Identify which cell holds the provided text, then report its [x, y] central coordinate. 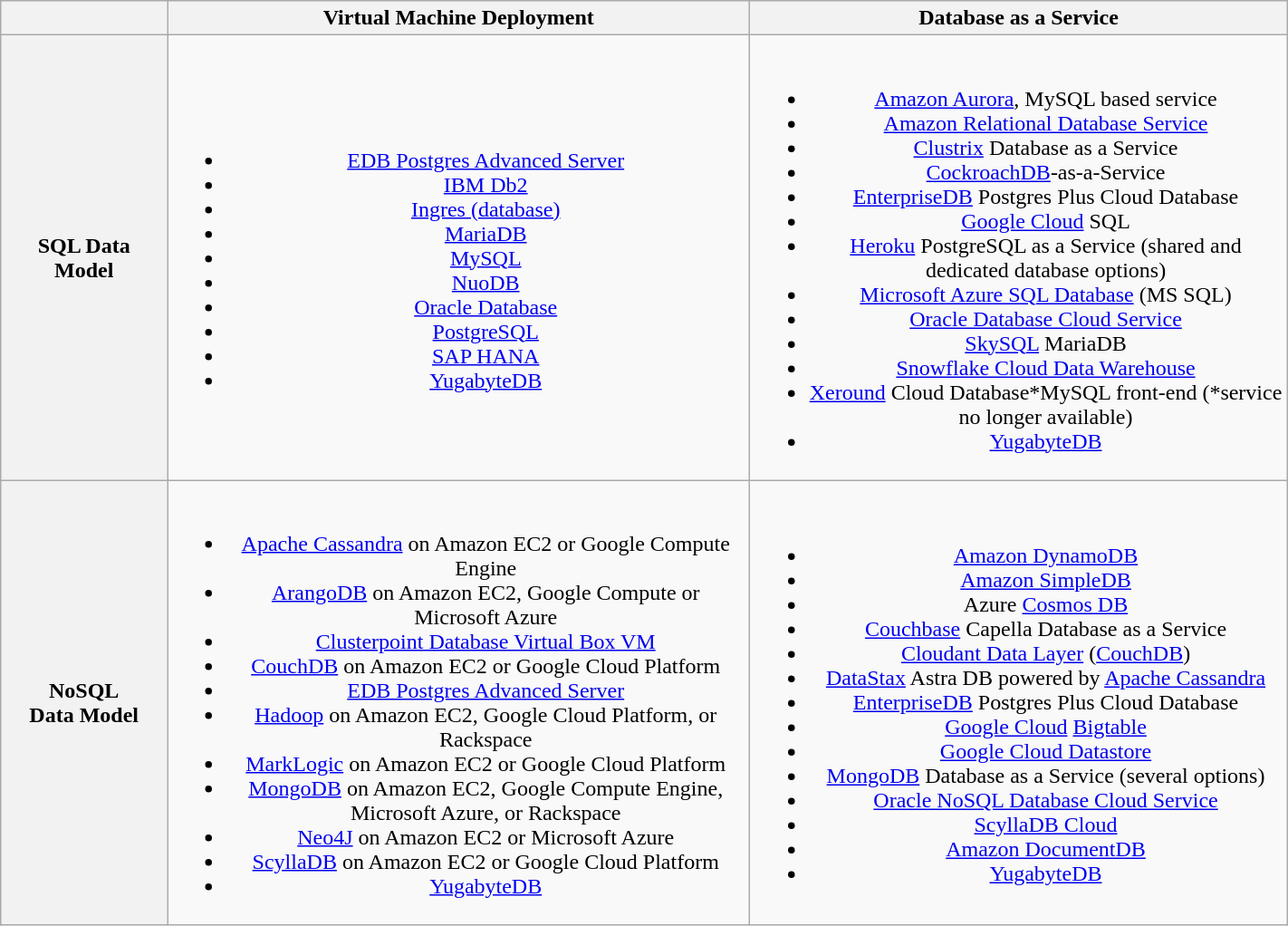
NoSQL Data Model [84, 703]
SQL Data Model [84, 257]
Database as a Service [1018, 18]
Virtual Machine Deployment [458, 18]
EDB Postgres Advanced ServerIBM Db2Ingres (database)MariaDBMySQLNuoDBOracle DatabasePostgreSQLSAP HANAYugabyteDB [458, 257]
